Scan for the cell matching the given text and deliver its (x, y) coordinate at center. 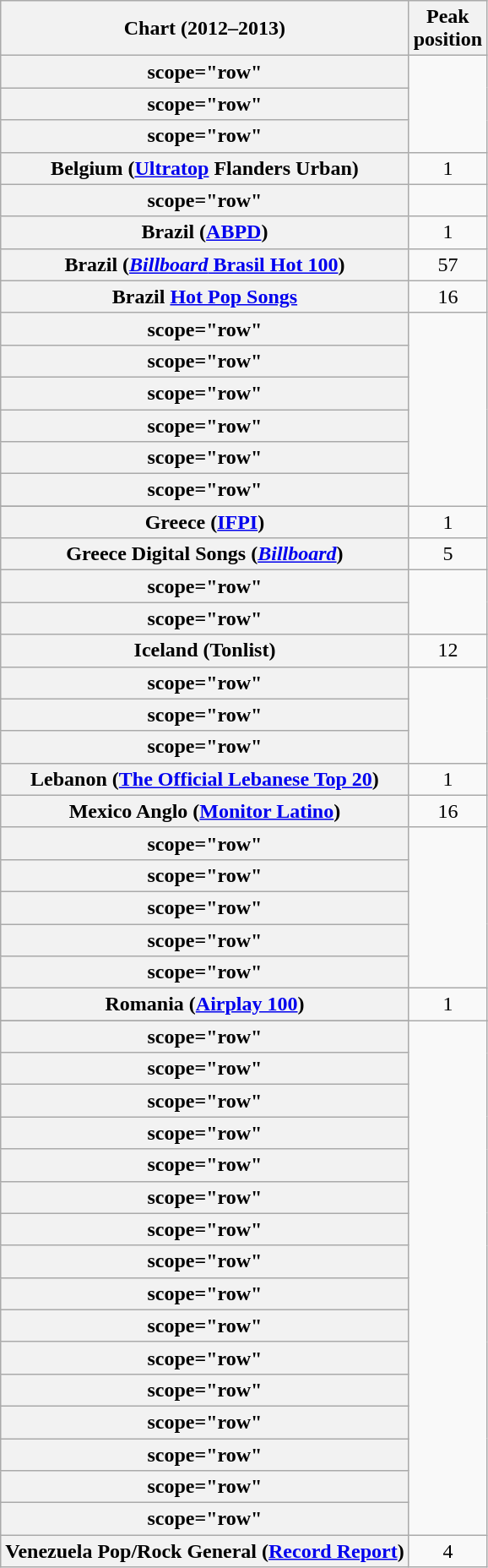
Peakposition (447, 29)
Chart (2012–2013) (204, 29)
Romania (Airplay 100) (204, 1004)
4 (447, 1551)
5 (447, 554)
Iceland (Tonlist) (204, 651)
Brazil (Billboard Brasil Hot 100) (204, 264)
12 (447, 651)
57 (447, 264)
Brazil Hot Pop Songs (204, 297)
Venezuela Pop/Rock General (Record Report) (204, 1551)
Mexico Anglo (Monitor Latino) (204, 811)
Greece (IFPI) (204, 522)
Brazil (ABPD) (204, 232)
Belgium (Ultratop Flanders Urban) (204, 168)
Greece Digital Songs (Billboard) (204, 554)
Lebanon (The Official Lebanese Top 20) (204, 779)
